From the cell containing the given text, extract its center point as (x, y) coordinate. 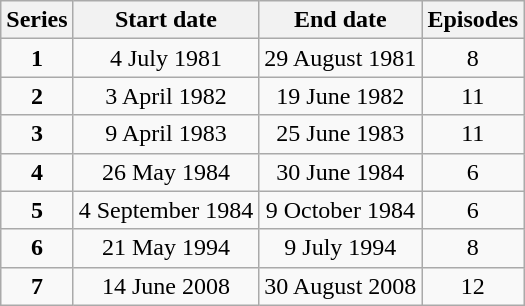
4 September 1984 (166, 210)
19 June 1982 (340, 96)
7 (37, 286)
3 (37, 134)
9 October 1984 (340, 210)
1 (37, 58)
30 June 1984 (340, 172)
12 (473, 286)
25 June 1983 (340, 134)
Series (37, 20)
26 May 1984 (166, 172)
Episodes (473, 20)
4 (37, 172)
3 April 1982 (166, 96)
30 August 2008 (340, 286)
14 June 2008 (166, 286)
End date (340, 20)
4 July 1981 (166, 58)
9 April 1983 (166, 134)
5 (37, 210)
29 August 1981 (340, 58)
9 July 1994 (340, 248)
21 May 1994 (166, 248)
2 (37, 96)
Start date (166, 20)
